Identify which cell holds the provided text, then report its [X, Y] central coordinate. 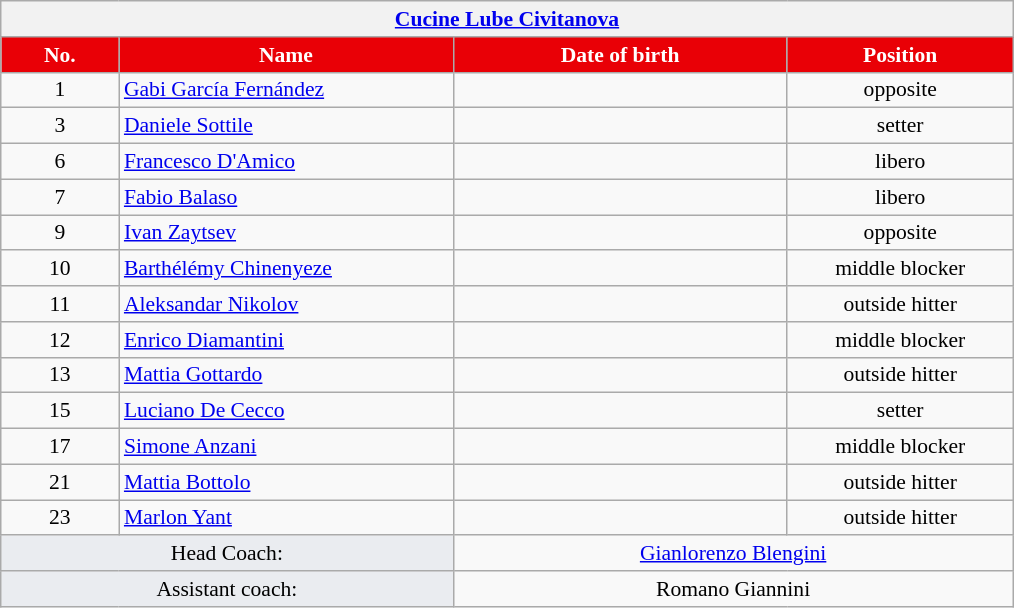
Fabio Balaso [286, 197]
Francesco D'Amico [286, 162]
No. [60, 55]
Cucine Lube Civitanova [507, 19]
Mattia Gottardo [286, 375]
Simone Anzani [286, 447]
Name [286, 55]
23 [60, 518]
Luciano De Cecco [286, 411]
Mattia Bottolo [286, 482]
Marlon Yant [286, 518]
Head Coach: [227, 554]
15 [60, 411]
Date of birth [620, 55]
Ivan Zaytsev [286, 233]
11 [60, 304]
6 [60, 162]
Barthélémy Chinenyeze [286, 269]
12 [60, 340]
Daniele Sottile [286, 126]
1 [60, 90]
13 [60, 375]
Enrico Diamantini [286, 340]
9 [60, 233]
Assistant coach: [227, 589]
17 [60, 447]
Aleksandar Nikolov [286, 304]
7 [60, 197]
10 [60, 269]
Romano Giannini [733, 589]
Gabi García Fernández [286, 90]
Gianlorenzo Blengini [733, 554]
Position [900, 55]
3 [60, 126]
21 [60, 482]
